Search for the cell housing the specified text and yield its [x, y] center coordinate. 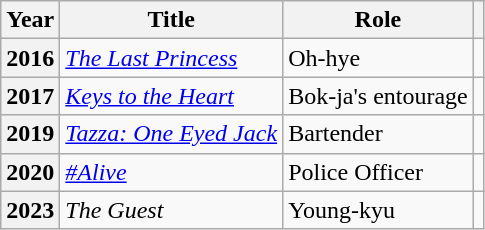
The Guest [172, 210]
2019 [30, 134]
Bartender [378, 134]
Role [378, 20]
2016 [30, 58]
Young-kyu [378, 210]
Police Officer [378, 172]
2017 [30, 96]
2023 [30, 210]
#Alive [172, 172]
Oh-hye [378, 58]
Bok-ja's entourage [378, 96]
Tazza: One Eyed Jack [172, 134]
2020 [30, 172]
Keys to the Heart [172, 96]
Title [172, 20]
Year [30, 20]
The Last Princess [172, 58]
